Detect which cell encompasses the target text, then output its (X, Y) center coordinate. 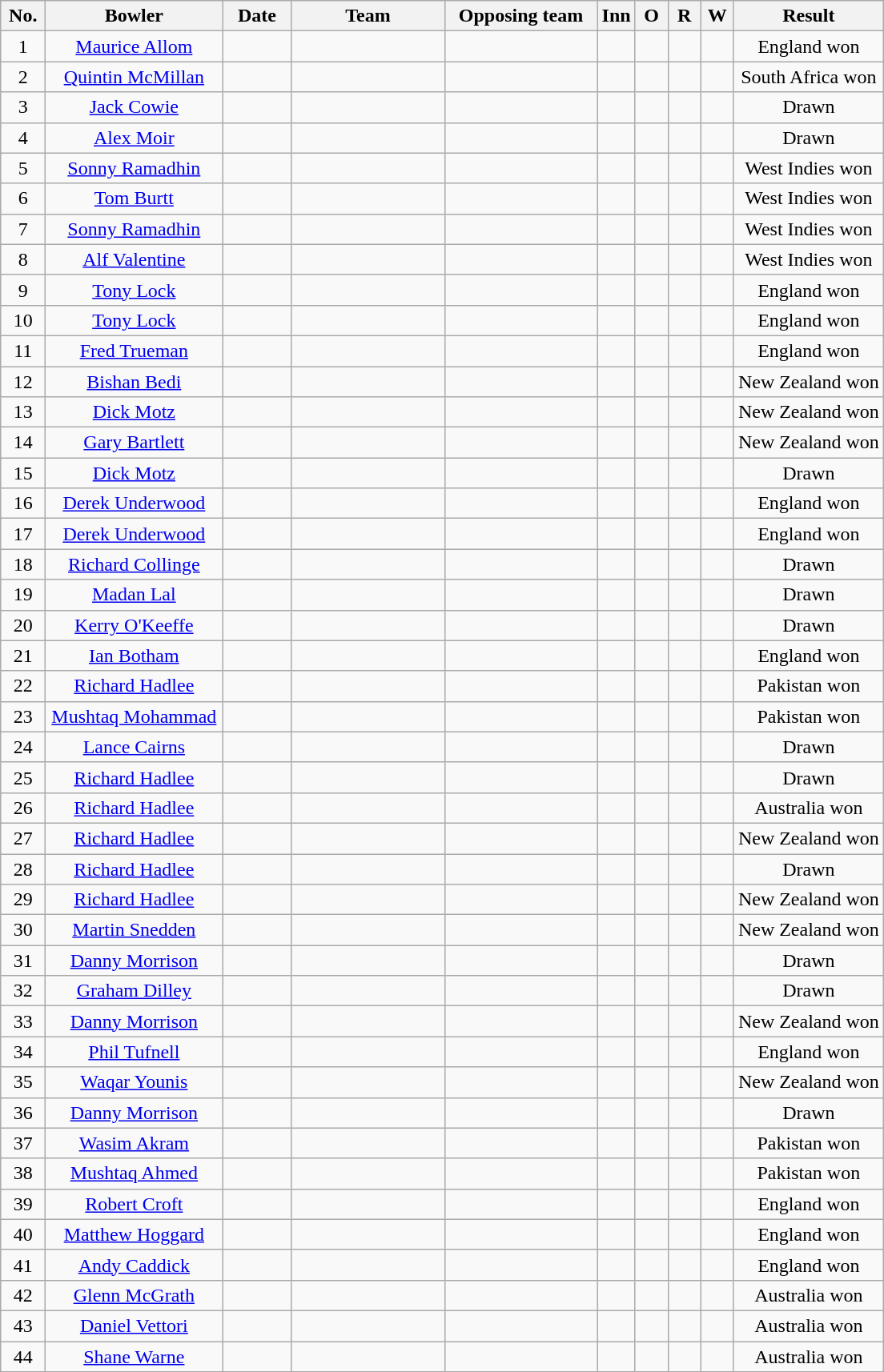
8 (23, 259)
9 (23, 290)
42 (23, 1295)
Richard Collinge (135, 564)
Maurice Allom (135, 46)
18 (23, 564)
12 (23, 382)
Date (257, 16)
Alex Moir (135, 138)
1 (23, 46)
Alf Valentine (135, 259)
Jack Cowie (135, 107)
21 (23, 656)
34 (23, 1052)
24 (23, 747)
14 (23, 443)
Robert Croft (135, 1204)
7 (23, 229)
Gary Bartlett (135, 443)
36 (23, 1113)
16 (23, 503)
Graham Dilley (135, 991)
15 (23, 473)
38 (23, 1173)
20 (23, 625)
Glenn McGrath (135, 1295)
5 (23, 168)
33 (23, 1021)
35 (23, 1082)
32 (23, 991)
26 (23, 808)
41 (23, 1265)
Daniel Vettori (135, 1326)
40 (23, 1234)
Quintin McMillan (135, 77)
Tom Burtt (135, 199)
Fred Trueman (135, 351)
Mushtaq Mohammad (135, 716)
Team (368, 16)
2 (23, 77)
Madan Lal (135, 595)
30 (23, 930)
28 (23, 869)
6 (23, 199)
Martin Snedden (135, 930)
19 (23, 595)
23 (23, 716)
Kerry O'Keeffe (135, 625)
29 (23, 900)
13 (23, 412)
22 (23, 686)
Wasim Akram (135, 1143)
Waqar Younis (135, 1082)
11 (23, 351)
25 (23, 777)
O (652, 16)
Andy Caddick (135, 1265)
Ian Botham (135, 656)
No. (23, 16)
4 (23, 138)
South Africa won (809, 77)
10 (23, 320)
W (717, 16)
31 (23, 961)
Opposing team (520, 16)
3 (23, 107)
Bowler (135, 16)
Mushtaq Ahmed (135, 1173)
Result (809, 16)
Bishan Bedi (135, 382)
Lance Cairns (135, 747)
R (684, 16)
27 (23, 838)
Matthew Hoggard (135, 1234)
Shane Warne (135, 1357)
39 (23, 1204)
17 (23, 534)
Phil Tufnell (135, 1052)
44 (23, 1357)
37 (23, 1143)
Inn (617, 16)
43 (23, 1326)
